Pinpoint the cell where the given text exists, returning its (X, Y) midpoint coordinate. 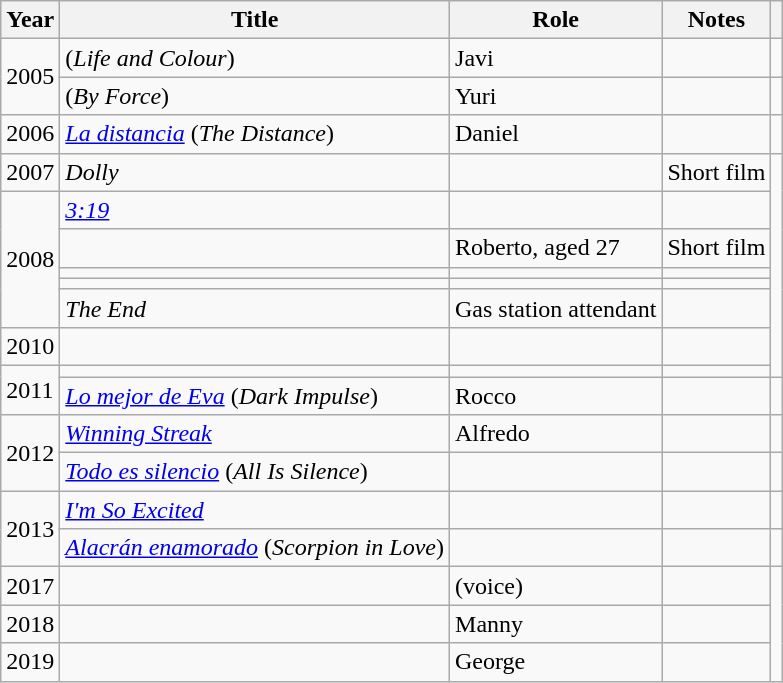
2007 (30, 172)
Dolly (255, 172)
The End (255, 308)
Roberto, aged 27 (556, 248)
Manny (556, 624)
I'm So Excited (255, 510)
Alfredo (556, 434)
2018 (30, 624)
George (556, 662)
2017 (30, 586)
Lo mejor de Eva (Dark Impulse) (255, 395)
2010 (30, 346)
2005 (30, 77)
Winning Streak (255, 434)
2011 (30, 390)
(Life and Colour) (255, 58)
Javi (556, 58)
Yuri (556, 96)
La distancia (The Distance) (255, 134)
2006 (30, 134)
Alacrán enamorado (Scorpion in Love) (255, 548)
3:19 (255, 210)
Notes (716, 20)
Daniel (556, 134)
Year (30, 20)
2012 (30, 453)
(voice) (556, 586)
(By Force) (255, 96)
2008 (30, 259)
Rocco (556, 395)
Title (255, 20)
2013 (30, 529)
Role (556, 20)
Todo es silencio (All Is Silence) (255, 472)
2019 (30, 662)
Gas station attendant (556, 308)
